Identify which cell holds the provided text, then report its [x, y] central coordinate. 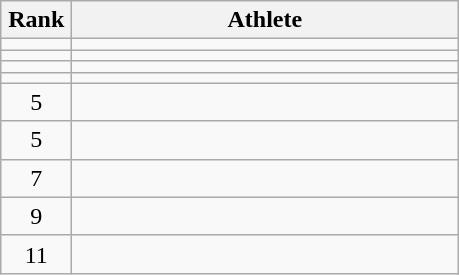
Rank [36, 20]
11 [36, 254]
Athlete [265, 20]
7 [36, 178]
9 [36, 216]
